Return [x, y] of the center of cell containing provided text 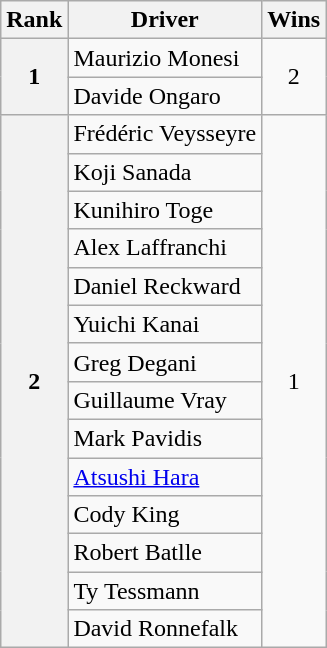
Robert Batlle [165, 553]
Cody King [165, 515]
Driver [165, 20]
Atsushi Hara [165, 477]
Daniel Reckward [165, 286]
Ty Tessmann [165, 591]
Guillaume Vray [165, 400]
Frédéric Veysseyre [165, 134]
Koji Sanada [165, 172]
David Ronnefalk [165, 629]
Kunihiro Toge [165, 210]
Mark Pavidis [165, 438]
Wins [294, 20]
Davide Ongaro [165, 96]
Yuichi Kanai [165, 324]
Maurizio Monesi [165, 58]
Greg Degani [165, 362]
Rank [34, 20]
Alex Laffranchi [165, 248]
